Locate the cell with the specified text and output its [X, Y] center coordinate. 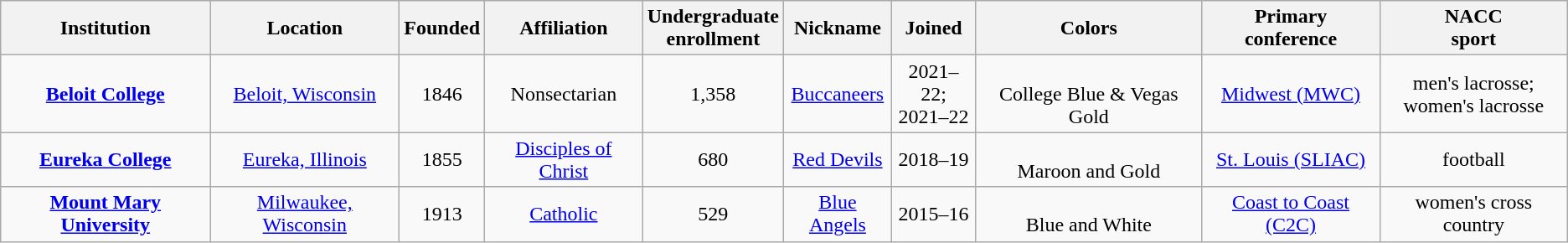
Red Devils [838, 159]
1855 [442, 159]
football [1473, 159]
Beloit College [106, 94]
Blue and White [1089, 215]
College Blue & Vegas Gold [1089, 94]
529 [713, 215]
Midwest (MWC) [1292, 94]
Eureka College [106, 159]
Institution [106, 28]
Beloit, Wisconsin [305, 94]
Colors [1089, 28]
Nonsectarian [565, 94]
Coast to Coast (C2C) [1292, 215]
Joined [933, 28]
Undergraduateenrollment [713, 28]
Location [305, 28]
2015–16 [933, 215]
men's lacrosse;women's lacrosse [1473, 94]
NACCsport [1473, 28]
2018–19 [933, 159]
Catholic [565, 215]
Buccaneers [838, 94]
2021–22;2021–22 [933, 94]
Eureka, Illinois [305, 159]
Disciples of Christ [565, 159]
Nickname [838, 28]
680 [713, 159]
St. Louis (SLIAC) [1292, 159]
1846 [442, 94]
Blue Angels [838, 215]
1913 [442, 215]
Milwaukee, Wisconsin [305, 215]
1,358 [713, 94]
Founded [442, 28]
Affiliation [565, 28]
women's cross country [1473, 215]
Mount Mary University [106, 215]
Primaryconference [1292, 28]
Maroon and Gold [1089, 159]
